Provide the (X, Y) coordinate of the cell's center where the given text is located.  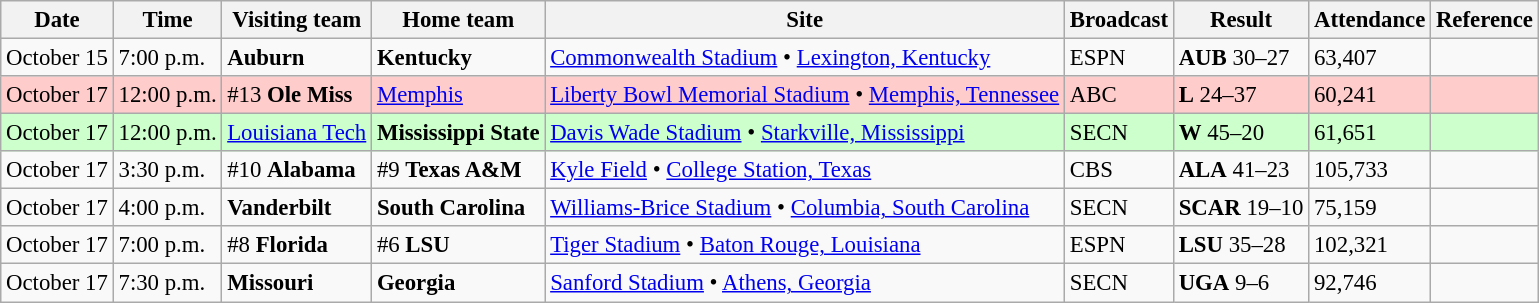
SCAR 19–10 (1240, 208)
63,407 (1370, 58)
South Carolina (458, 208)
60,241 (1370, 95)
Attendance (1370, 20)
October 15 (57, 58)
92,746 (1370, 283)
Mississippi State (458, 133)
#13 Ole Miss (297, 95)
Reference (1485, 20)
Davis Wade Stadium • Starkville, Mississippi (805, 133)
LSU 35–28 (1240, 245)
Time (168, 20)
W 45–20 (1240, 133)
105,733 (1370, 170)
4:00 p.m. (168, 208)
Missouri (297, 283)
Tiger Stadium • Baton Rouge, Louisiana (805, 245)
Home team (458, 20)
#10 Alabama (297, 170)
ALA 41–23 (1240, 170)
Georgia (458, 283)
Broadcast (1118, 20)
Kentucky (458, 58)
Auburn (297, 58)
#9 Texas A&M (458, 170)
Louisiana Tech (297, 133)
CBS (1118, 170)
Memphis (458, 95)
75,159 (1370, 208)
#6 LSU (458, 245)
Date (57, 20)
102,321 (1370, 245)
Sanford Stadium • Athens, Georgia (805, 283)
Visiting team (297, 20)
Site (805, 20)
Commonwealth Stadium • Lexington, Kentucky (805, 58)
L 24–37 (1240, 95)
ABC (1118, 95)
#8 Florida (297, 245)
Kyle Field • College Station, Texas (805, 170)
Liberty Bowl Memorial Stadium • Memphis, Tennessee (805, 95)
7:30 p.m. (168, 283)
UGA 9–6 (1240, 283)
Result (1240, 20)
Vanderbilt (297, 208)
AUB 30–27 (1240, 58)
Williams-Brice Stadium • Columbia, South Carolina (805, 208)
3:30 p.m. (168, 170)
61,651 (1370, 133)
